Return the (X, Y) coordinate for the center point of the cell that contains the specified text.  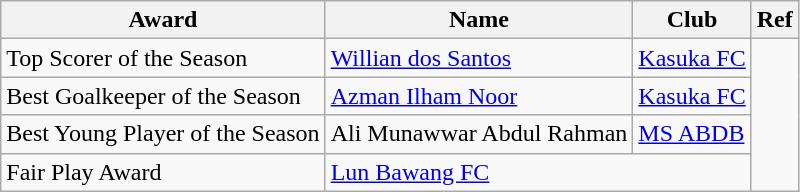
Ref (774, 20)
Award (163, 20)
Ali Munawwar Abdul Rahman (479, 134)
Top Scorer of the Season (163, 58)
MS ABDB (692, 134)
Willian dos Santos (479, 58)
Fair Play Award (163, 172)
Azman Ilham Noor (479, 96)
Club (692, 20)
Lun Bawang FC (538, 172)
Name (479, 20)
Best Young Player of the Season (163, 134)
Best Goalkeeper of the Season (163, 96)
